Detect which cell encompasses the target text, then output its [x, y] center coordinate. 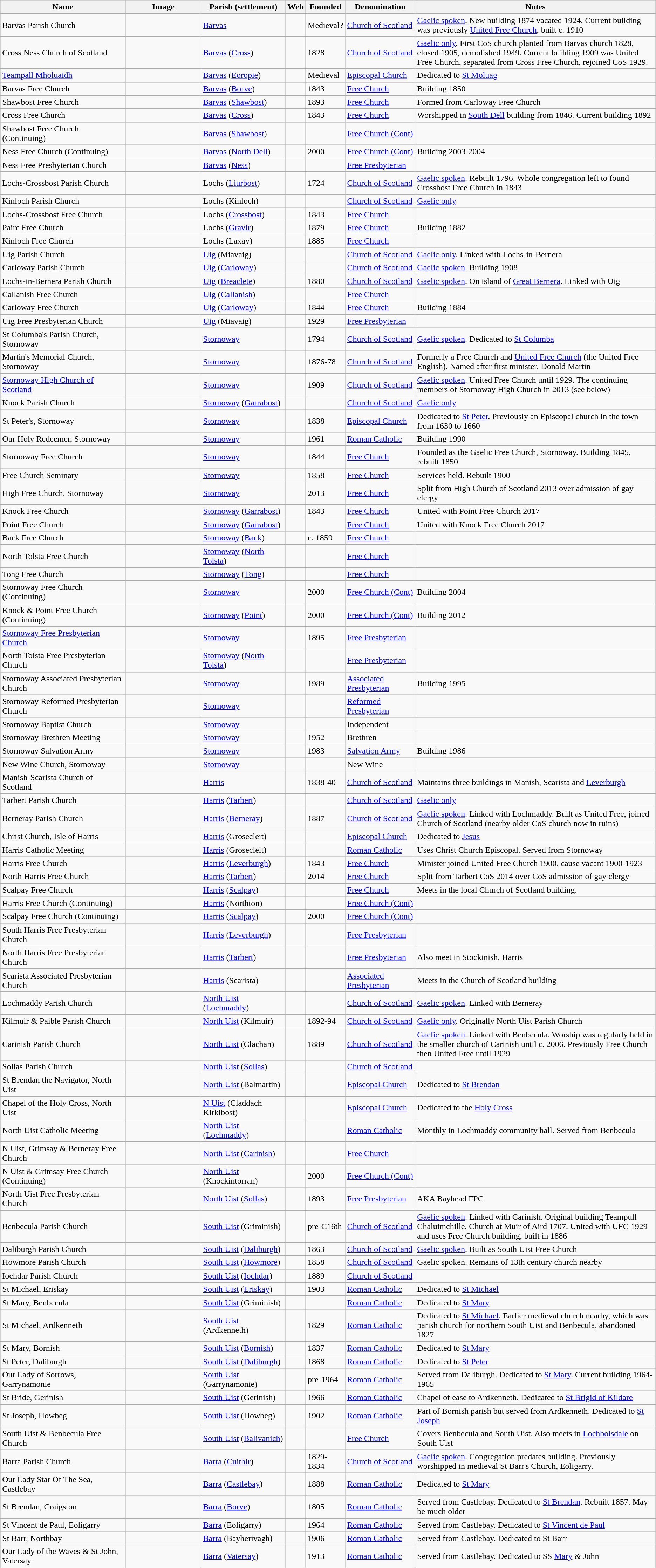
Building 2012 [535, 615]
1909 [326, 385]
1989 [326, 683]
Harris [243, 782]
Building 1995 [535, 683]
Daliburgh Parish Church [63, 1249]
Dedicated to St Peter [535, 1362]
1837 [326, 1348]
pre-1964 [326, 1379]
N Uist, Grimsay & Berneray Free Church [63, 1153]
Gaelic spoken. Linked with Berneray [535, 1003]
1868 [326, 1362]
United with Knock Free Church 2017 [535, 525]
Name [63, 7]
New Wine [380, 764]
Kinloch Free Church [63, 241]
Free Church Seminary [63, 475]
Notes [535, 7]
North Uist (Clachan) [243, 1044]
Also meet in Stockinish, Harris [535, 957]
c. 1859 [326, 538]
North Uist (Balmartin) [243, 1085]
Harris Free Church [63, 863]
Barvas (Eoropie) [243, 75]
Meets in the Church of Scotland building [535, 980]
St Joseph, Howbeg [63, 1416]
Lochs-Crossbost Parish Church [63, 183]
South Uist (Bornish) [243, 1348]
St Peter's, Stornoway [63, 421]
Founded as the Gaelic Free Church, Stornoway. Building 1845, rebuilt 1850 [535, 457]
Scarista Associated Presbyterian Church [63, 980]
Gaelic spoken. Congregation predates building. Previously worshipped in medieval St Barr's Church, Eoligarry. [535, 1461]
Barvas (Ness) [243, 165]
South Uist & Benbecula Free Church [63, 1438]
Barra (Vatersay) [243, 1556]
Ness Free Church (Continuing) [63, 151]
St Vincent de Paul, Eoligarry [63, 1525]
Barvas (North Dell) [243, 151]
Teampall Mholuaidh [63, 75]
1828 [326, 53]
St Peter, Daliburgh [63, 1362]
Building 2004 [535, 592]
Gaelic spoken. New building 1874 vacated 1924. Current building was previously United Free Church, built c. 1910 [535, 25]
Kinloch Parish Church [63, 201]
Split from Tarbert CoS 2014 over CoS admission of gay clergy [535, 877]
1952 [326, 737]
1888 [326, 1484]
Lochs (Laxay) [243, 241]
1724 [326, 183]
Pairc Free Church [63, 228]
Building 1884 [535, 308]
Uig (Breaclete) [243, 281]
Kilmuir & Paible Parish Church [63, 1021]
North Uist Free Presbyterian Church [63, 1199]
Benbecula Parish Church [63, 1226]
Independent [380, 724]
Web [296, 7]
St Mary, Benbecula [63, 1302]
Minister joined United Free Church 1900, cause vacant 1900-1923 [535, 863]
N Uist (Claddach Kirkibost) [243, 1107]
Scalpay Free Church [63, 890]
Our Holy Redeemer, Stornoway [63, 439]
Maintains three buildings in Manish, Scarista and Leverburgh [535, 782]
Formerly a Free Church and United Free Church (the United Free English). Named after first minister, Donald Martin [535, 362]
Cross Ness Church of Scotland [63, 53]
Dedicated to St Moluag [535, 75]
Stornoway (Back) [243, 538]
Brethren [380, 737]
2014 [326, 877]
Covers Benbecula and South Uist. Also meets in Lochboisdale on South Uist [535, 1438]
1983 [326, 751]
Carinish Parish Church [63, 1044]
Gaelic spoken. United Free Church until 1929. The continuing members of Stornoway High Church in 2013 (see below) [535, 385]
Barra (Borve) [243, 1507]
Stornoway Baptist Church [63, 724]
Gaelic spoken. Remains of 13th century church nearby [535, 1262]
Harris Free Church (Continuing) [63, 903]
Barvas [243, 25]
South Uist (Gerinish) [243, 1398]
Gaelic spoken. Linked with Lochmaddy. Built as United Free, joined Church of Scotland (nearby older CoS church now in ruins) [535, 819]
Served from Daliburgh. Dedicated to St Mary. Current building 1964-1965 [535, 1379]
Monthly in Lochmaddy community hall. Served from Benbecula [535, 1131]
1829 [326, 1325]
Building 1850 [535, 89]
Lochmaddy Parish Church [63, 1003]
Dedicated to St Peter. Previously an Episcopal church in the town from 1630 to 1660 [535, 421]
Worshipped in South Dell building from 1846. Current building 1892 [535, 115]
1903 [326, 1289]
Medieval [326, 75]
AKA Bayhead FPC [535, 1199]
Christ Church, Isle of Harris [63, 837]
Shawbost Free Church [63, 102]
Gaelic spoken. Built as South Uist Free Church [535, 1249]
St Columba's Parish Church, Stornoway [63, 339]
Chapel of ease to Ardkenneth. Dedicated to St Brigid of Kildare [535, 1398]
1829-1834 [326, 1461]
1880 [326, 281]
Reformed Presbyterian [380, 706]
1838 [326, 421]
1913 [326, 1556]
St Mary, Bornish [63, 1348]
South Uist (Balivanich) [243, 1438]
1863 [326, 1249]
Iochdar Parish Church [63, 1276]
Lochs (Gravir) [243, 228]
St Bride, Gerinish [63, 1398]
Barra Parish Church [63, 1461]
Denomination [380, 7]
North Harris Free Presbyterian Church [63, 957]
Stornoway Associated Presbyterian Church [63, 683]
Building 1882 [535, 228]
1876-78 [326, 362]
Served from Castlebay. Dedicated to St Brendan. Rebuilt 1857. May be much older [535, 1507]
1794 [326, 339]
North Uist (Knockintorran) [243, 1176]
Harris (Scarista) [243, 980]
Point Free Church [63, 525]
Gaelic spoken. Rebuilt 1796. Whole congregation left to found Crossbost Free Church in 1843 [535, 183]
Stornoway Reformed Presbyterian Church [63, 706]
St Michael, Ardkenneth [63, 1325]
Building 2003-2004 [535, 151]
Uses Christ Church Episcopal. Served from Stornoway [535, 850]
Stornoway Brethren Meeting [63, 737]
Martin's Memorial Church, Stornoway [63, 362]
Split from High Church of Scotland 2013 over admission of gay clergy [535, 493]
1929 [326, 321]
St Michael, Eriskay [63, 1289]
1892-94 [326, 1021]
Barvas (Borve) [243, 89]
Manish-Scarista Church of Scotland [63, 782]
Our Lady of the Waves & St John, Vatersay [63, 1556]
Carloway Parish Church [63, 268]
1966 [326, 1398]
Gaelic only. Linked with Lochs-in-Bernera [535, 254]
North Uist Catholic Meeting [63, 1131]
1838-40 [326, 782]
Lochs (Kinloch) [243, 201]
Served from Castlebay. Dedicated to St Vincent de Paul [535, 1525]
St Barr, Northbay [63, 1538]
Meets in the local Church of Scotland building. [535, 890]
Dedicated to Jesus [535, 837]
Shawbost Free Church (Continuing) [63, 133]
Uig Free Presbyterian Church [63, 321]
Stornoway Free Church (Continuing) [63, 592]
Berneray Parish Church [63, 819]
Barra (Eoligarry) [243, 1525]
1885 [326, 241]
North Tolsta Free Church [63, 556]
Dedicated to St Brendan [535, 1085]
South Uist (Garrynamonie) [243, 1379]
North Tolsta Free Presbyterian Church [63, 660]
1887 [326, 819]
Tarbert Parish Church [63, 800]
Stornoway Free Presbyterian Church [63, 638]
pre-C16th [326, 1226]
Sollas Parish Church [63, 1067]
Harris (Berneray) [243, 819]
Carloway Free Church [63, 308]
Uig Parish Church [63, 254]
North Uist (Carinish) [243, 1153]
Knock & Point Free Church (Continuing) [63, 615]
South Uist (Ardkenneth) [243, 1325]
Gaelic spoken. On island of Great Bernera. Linked with Uig [535, 281]
Uig (Callanish) [243, 294]
Barra (Castlebay) [243, 1484]
Building 1990 [535, 439]
2013 [326, 493]
Knock Parish Church [63, 403]
Lochs (Liurbost) [243, 183]
Scalpay Free Church (Continuing) [63, 916]
Barra (Cuithir) [243, 1461]
Dedicated to St Michael [535, 1289]
1902 [326, 1416]
Salvation Army [380, 751]
Back Free Church [63, 538]
Barvas Parish Church [63, 25]
Stornoway Free Church [63, 457]
1805 [326, 1507]
Callanish Free Church [63, 294]
Cross Free Church [63, 115]
South Harris Free Presbyterian Church [63, 934]
Gaelic spoken. Dedicated to St Columba [535, 339]
1895 [326, 638]
Gaelic spoken. Building 1908 [535, 268]
Barra (Bayherivagh) [243, 1538]
Knock Free Church [63, 511]
South Uist (Howmore) [243, 1262]
Founded [326, 7]
Chapel of the Holy Cross, North Uist [63, 1107]
Image [163, 7]
1906 [326, 1538]
Building 1986 [535, 751]
St Brendan, Craigston [63, 1507]
Stornoway (Tong) [243, 574]
Barvas Free Church [63, 89]
Tong Free Church [63, 574]
North Uist (Kilmuir) [243, 1021]
Served from Castlebay. Dedicated to St Barr [535, 1538]
Harris (Northton) [243, 903]
Lochs (Crossbost) [243, 214]
1964 [326, 1525]
Medieval? [326, 25]
St Brendan the Navigator, North Uist [63, 1085]
Lochs-in-Bernera Parish Church [63, 281]
High Free Church, Stornoway [63, 493]
Howmore Parish Church [63, 1262]
Stornoway (Point) [243, 615]
1879 [326, 228]
Our Lady Star Of The Sea, Castlebay [63, 1484]
South Uist (Iochdar) [243, 1276]
1961 [326, 439]
South Uist (Howbeg) [243, 1416]
Dedicated to St Michael. Earlier medieval church nearby, which was parish church for northern South Uist and Benbecula, abandoned 1827 [535, 1325]
Harris Catholic Meeting [63, 850]
Stornoway Salvation Army [63, 751]
Lochs-Crossbost Free Church [63, 214]
Stornoway High Church of Scotland [63, 385]
Services held. Rebuilt 1900 [535, 475]
United with Point Free Church 2017 [535, 511]
South Uist (Eriskay) [243, 1289]
New Wine Church, Stornoway [63, 764]
North Harris Free Church [63, 877]
Part of Bornish parish but served from Ardkenneth. Dedicated to St Joseph [535, 1416]
Our Lady of Sorrows, Garrynamonie [63, 1379]
Dedicated to the Holy Cross [535, 1107]
Gaelic only. Originally North Uist Parish Church [535, 1021]
Ness Free Presbyterian Church [63, 165]
Formed from Carloway Free Church [535, 102]
N Uist & Grimsay Free Church (Continuing) [63, 1176]
Parish (settlement) [243, 7]
Served from Castlebay. Dedicated to SS Mary & John [535, 1556]
